Search for the cell housing the specified text and yield its [x, y] center coordinate. 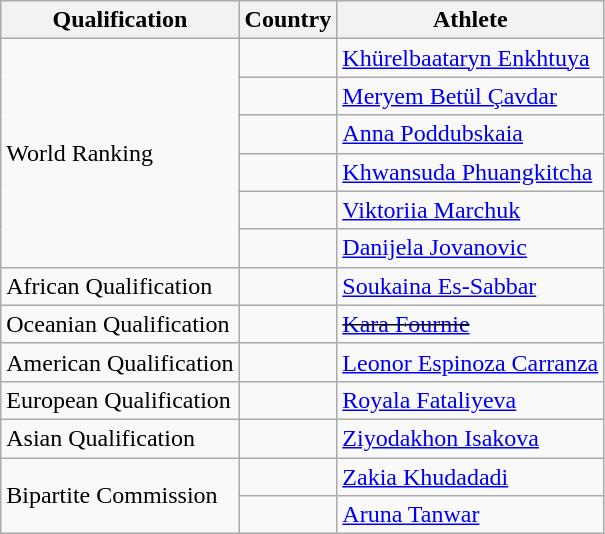
Ziyodakhon Isakova [470, 438]
Khürelbaataryn Enkhtuya [470, 58]
Oceanian Qualification [120, 324]
Bipartite Commission [120, 496]
European Qualification [120, 400]
Khwansuda Phuangkitcha [470, 172]
Athlete [470, 20]
Royala Fataliyeva [470, 400]
Country [288, 20]
Aruna Tanwar [470, 515]
American Qualification [120, 362]
African Qualification [120, 286]
Danijela Jovanovic [470, 248]
Qualification [120, 20]
Meryem Betül Çavdar [470, 96]
Leonor Espinoza Carranza [470, 362]
Asian Qualification [120, 438]
Anna Poddubskaia [470, 134]
Viktoriia Marchuk [470, 210]
Soukaina Es-Sabbar [470, 286]
Zakia Khudadadi [470, 477]
World Ranking [120, 153]
Kara Fournie [470, 324]
